From the cell containing the given text, extract its center point as (X, Y) coordinate. 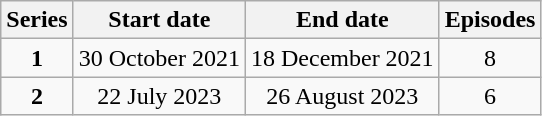
30 October 2021 (159, 58)
Series (37, 20)
Start date (159, 20)
2 (37, 96)
22 July 2023 (159, 96)
Episodes (490, 20)
26 August 2023 (342, 96)
6 (490, 96)
8 (490, 58)
End date (342, 20)
1 (37, 58)
18 December 2021 (342, 58)
